Extract the (X, Y) coordinate from the center of the cell holding the provided text.  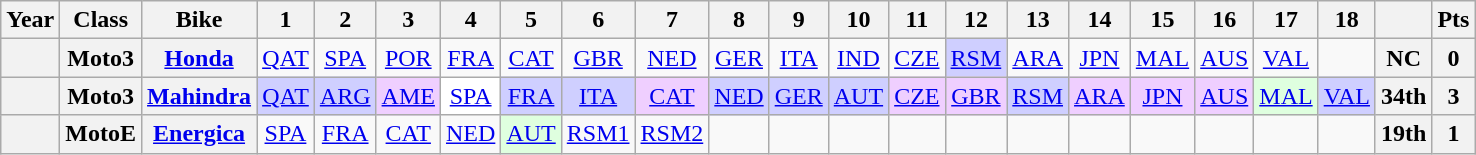
MotoE (101, 134)
5 (531, 20)
17 (1286, 20)
0 (1454, 58)
Mahindra (200, 96)
ARG (345, 96)
10 (858, 20)
18 (1346, 20)
11 (917, 20)
AME (408, 96)
Year (30, 20)
2 (345, 20)
14 (1100, 20)
16 (1224, 20)
12 (976, 20)
8 (739, 20)
13 (1038, 20)
NC (1403, 58)
Class (101, 20)
RSM2 (672, 134)
Energica (200, 134)
15 (1162, 20)
RSM1 (598, 134)
Bike (200, 20)
34th (1403, 96)
Honda (200, 58)
6 (598, 20)
4 (470, 20)
9 (798, 20)
19th (1403, 134)
IND (858, 58)
POR (408, 58)
7 (672, 20)
Pts (1454, 20)
